For the text-containing cell, return its midpoint in [X, Y] coordinate format. 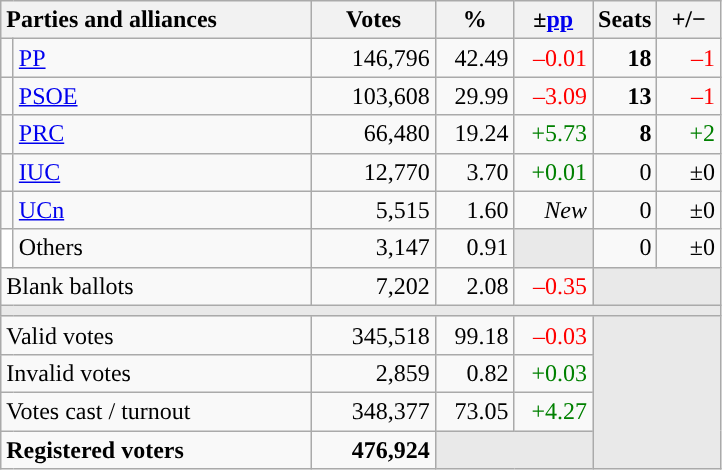
Votes [374, 20]
0.82 [474, 373]
+0.01 [554, 172]
UCn [162, 210]
Votes cast / turnout [156, 411]
Seats [624, 20]
19.24 [474, 134]
476,924 [374, 449]
Registered voters [156, 449]
1.60 [474, 210]
Invalid votes [156, 373]
+5.73 [554, 134]
29.99 [474, 96]
±pp [554, 20]
Others [162, 248]
PSOE [162, 96]
5,515 [374, 210]
2.08 [474, 286]
–0.03 [554, 335]
+0.03 [554, 373]
PRC [162, 134]
18 [624, 58]
146,796 [374, 58]
Parties and alliances [156, 20]
–3.09 [554, 96]
345,518 [374, 335]
73.05 [474, 411]
Blank ballots [156, 286]
IUC [162, 172]
+/− [689, 20]
Valid votes [156, 335]
348,377 [374, 411]
103,608 [374, 96]
% [474, 20]
0.91 [474, 248]
+2 [689, 134]
2,859 [374, 373]
PP [162, 58]
66,480 [374, 134]
–0.35 [554, 286]
3,147 [374, 248]
13 [624, 96]
99.18 [474, 335]
7,202 [374, 286]
+4.27 [554, 411]
New [554, 210]
8 [624, 134]
–0.01 [554, 58]
12,770 [374, 172]
42.49 [474, 58]
3.70 [474, 172]
